Return the [x, y] coordinate for the center point of the cell that contains the specified text.  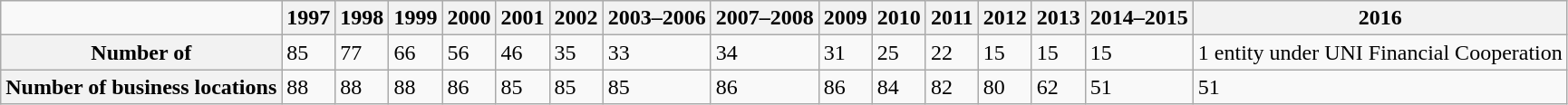
77 [363, 52]
25 [899, 52]
Number of business locations [141, 87]
22 [952, 52]
33 [656, 52]
2001 [522, 18]
1998 [363, 18]
31 [845, 52]
2014–2015 [1138, 18]
62 [1059, 87]
35 [576, 52]
46 [522, 52]
2010 [899, 18]
84 [899, 87]
2013 [1059, 18]
2016 [1379, 18]
2012 [1004, 18]
2000 [469, 18]
56 [469, 52]
Number of [141, 52]
1999 [415, 18]
2009 [845, 18]
2003–2006 [656, 18]
82 [952, 87]
80 [1004, 87]
2007–2008 [765, 18]
66 [415, 52]
2002 [576, 18]
34 [765, 52]
2011 [952, 18]
1 entity under UNI Financial Cooperation [1379, 52]
1997 [308, 18]
